Locate the cell with the specified text and output its [x, y] center coordinate. 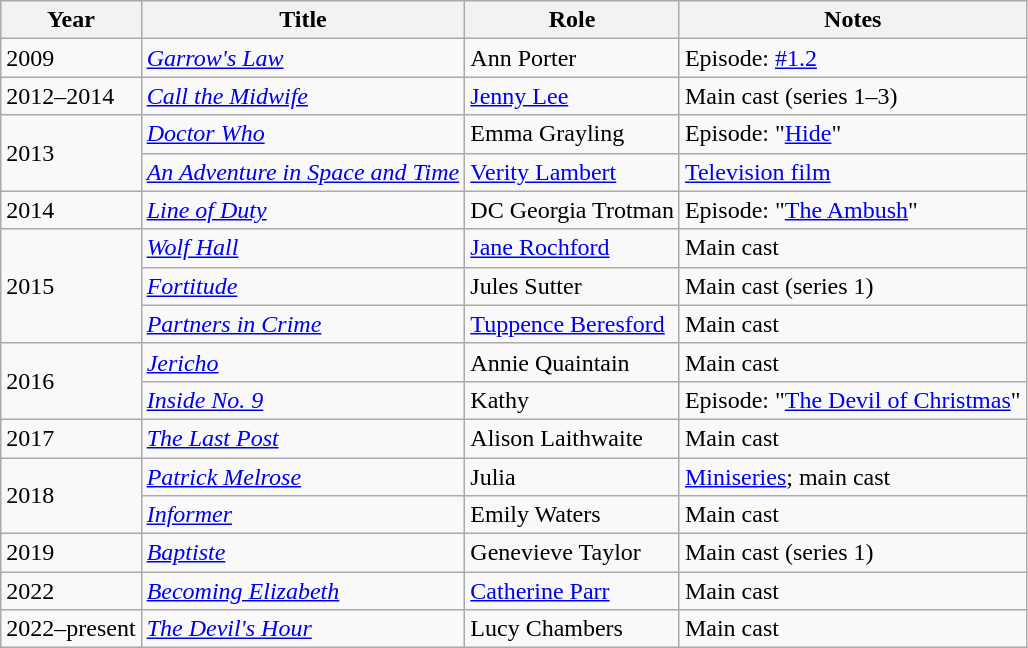
Jules Sutter [572, 286]
Call the Midwife [303, 96]
2018 [71, 496]
Ann Porter [572, 58]
Notes [852, 20]
The Last Post [303, 438]
Genevieve Taylor [572, 553]
Alison Laithwaite [572, 438]
2012–2014 [71, 96]
Baptiste [303, 553]
Jane Rochford [572, 248]
Miniseries; main cast [852, 477]
Tuppence Beresford [572, 324]
Patrick Melrose [303, 477]
2016 [71, 381]
Emma Grayling [572, 134]
Title [303, 20]
Year [71, 20]
Becoming Elizabeth [303, 591]
Partners in Crime [303, 324]
Garrow's Law [303, 58]
Catherine Parr [572, 591]
An Adventure in Space and Time [303, 172]
Emily Waters [572, 515]
Lucy Chambers [572, 629]
2013 [71, 153]
Annie Quaintain [572, 362]
Kathy [572, 400]
Role [572, 20]
Wolf Hall [303, 248]
Inside No. 9 [303, 400]
2017 [71, 438]
2009 [71, 58]
2022–present [71, 629]
DC Georgia Trotman [572, 210]
2019 [71, 553]
Episode: "The Devil of Christmas" [852, 400]
Fortitude [303, 286]
Episode: "The Ambush" [852, 210]
Verity Lambert [572, 172]
Jenny Lee [572, 96]
2014 [71, 210]
2015 [71, 286]
Television film [852, 172]
2022 [71, 591]
Main cast (series 1–3) [852, 96]
Julia [572, 477]
Episode: #1.2 [852, 58]
Informer [303, 515]
Jericho [303, 362]
Line of Duty [303, 210]
Doctor Who [303, 134]
Episode: "Hide" [852, 134]
The Devil's Hour [303, 629]
